Scan for the cell matching the given text and deliver its [x, y] coordinate at center. 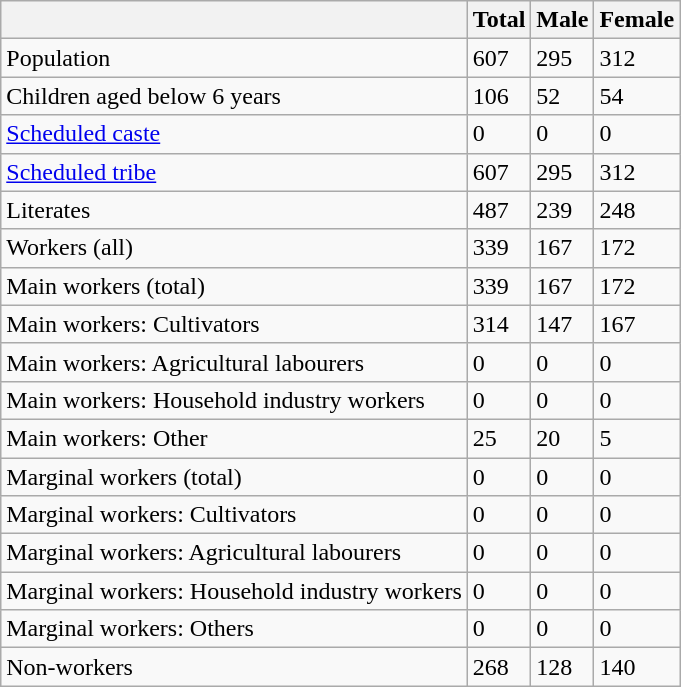
Children aged below 6 years [234, 96]
Non-workers [234, 667]
Scheduled tribe [234, 172]
147 [562, 324]
Marginal workers: Others [234, 629]
314 [499, 324]
Literates [234, 210]
106 [499, 96]
Population [234, 58]
239 [562, 210]
Scheduled caste [234, 134]
Total [499, 20]
54 [637, 96]
Workers (all) [234, 248]
Marginal workers (total) [234, 477]
Main workers (total) [234, 286]
Marginal workers: Agricultural labourers [234, 553]
248 [637, 210]
20 [562, 438]
Main workers: Other [234, 438]
487 [499, 210]
5 [637, 438]
Marginal workers: Cultivators [234, 515]
Main workers: Household industry workers [234, 400]
140 [637, 667]
52 [562, 96]
Main workers: Cultivators [234, 324]
Male [562, 20]
25 [499, 438]
Marginal workers: Household industry workers [234, 591]
268 [499, 667]
Female [637, 20]
Main workers: Agricultural labourers [234, 362]
128 [562, 667]
